Capture the cell that displays the provided text and extract its [x, y] central coordinate. 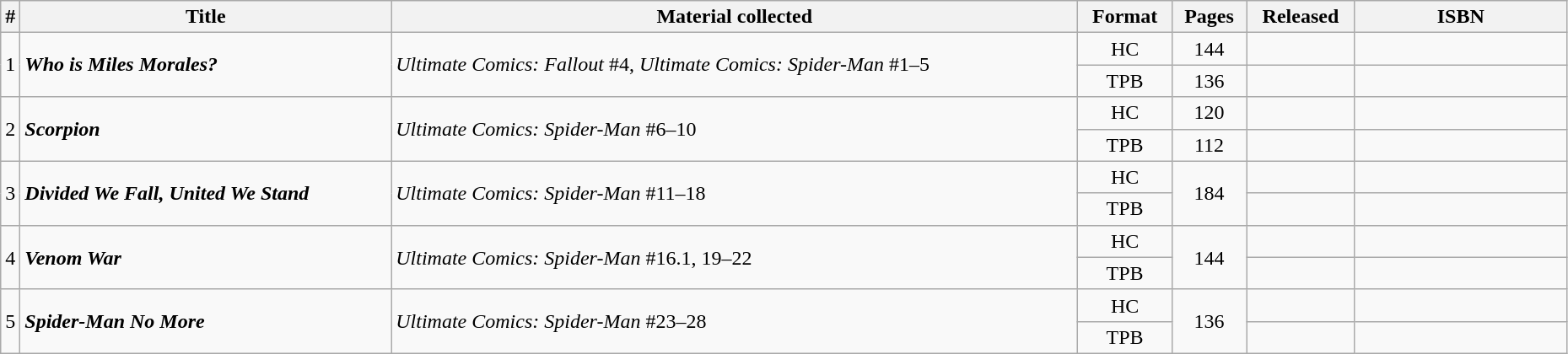
Ultimate Comics: Spider-Man #6–10 [735, 129]
Scorpion [206, 129]
Released [1301, 17]
Spider-Man No More [206, 321]
Who is Miles Morales? [206, 65]
184 [1209, 193]
Format [1125, 17]
Ultimate Comics: Fallout #4, Ultimate Comics: Spider-Man #1–5 [735, 65]
Pages [1209, 17]
Material collected [735, 17]
5 [10, 321]
3 [10, 193]
Ultimate Comics: Spider-Man #11–18 [735, 193]
1 [10, 65]
# [10, 17]
Title [206, 17]
Ultimate Comics: Spider-Man #23–28 [735, 321]
Venom War [206, 257]
ISBN [1461, 17]
112 [1209, 145]
2 [10, 129]
120 [1209, 113]
Divided We Fall, United We Stand [206, 193]
Ultimate Comics: Spider-Man #16.1, 19–22 [735, 257]
4 [10, 257]
